For the text-containing cell, return its midpoint in [X, Y] coordinate format. 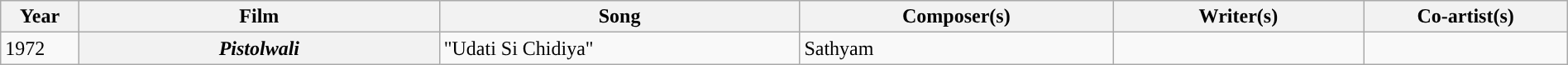
Writer(s) [1239, 17]
Song [619, 17]
"Udati Si Chidiya" [619, 48]
Sathyam [956, 48]
Co-artist(s) [1465, 17]
Composer(s) [956, 17]
1972 [40, 48]
Film [259, 17]
Pistolwali [259, 48]
Year [40, 17]
